Find where the given text appears and provide that cell's center as (X, Y) coordinate. 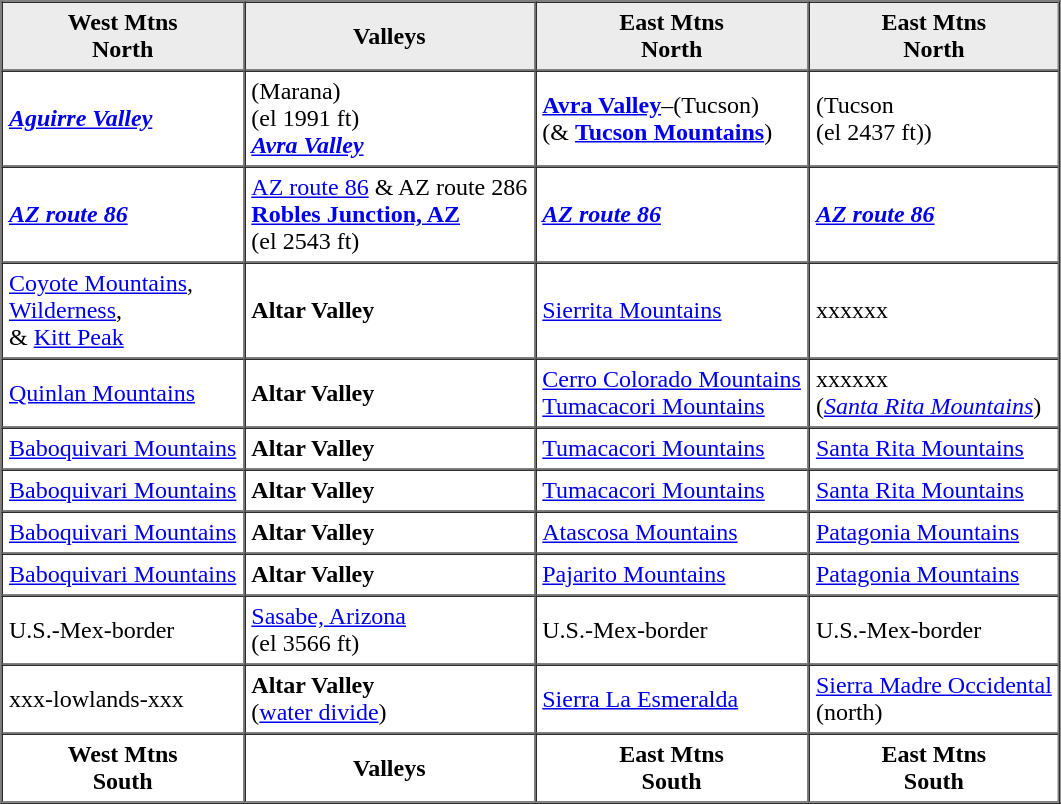
xxxxxx (934, 310)
Sierrita Mountains (672, 310)
Sierra Madre Occidental(north) (934, 698)
West MtnsNorth (123, 36)
Coyote Mountains,Wilderness, & Kitt Peak (123, 310)
Avra Valley–(Tucson)(& Tucson Mountains) (672, 118)
Atascosa Mountains (672, 533)
Aguirre Valley (123, 118)
Sierra La Esmeralda (672, 698)
Quinlan Mountains (123, 392)
(Marana)(el 1991 ft)Avra Valley (390, 118)
(Tucson(el 2437 ft)) (934, 118)
Cerro Colorado MountainsTumacacori Mountains (672, 392)
Pajarito Mountains (672, 575)
West MtnsSouth (123, 768)
Altar Valley(water divide) (390, 698)
xxx-lowlands-xxx (123, 698)
xxxxxx(Santa Rita Mountains) (934, 392)
AZ route 86 & AZ route 286Robles Junction, AZ(el 2543 ft) (390, 214)
Sasabe, Arizona(el 3566 ft) (390, 630)
